Scan for the cell matching the given text and deliver its (X, Y) coordinate at center. 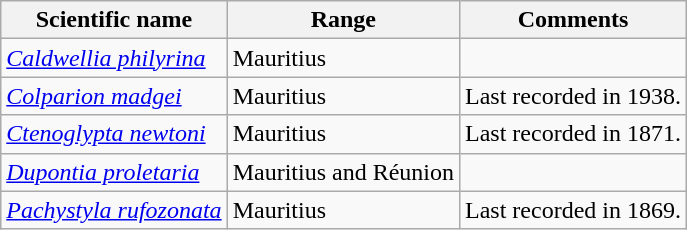
Comments (574, 20)
Last recorded in 1869. (574, 210)
Dupontia proletaria (114, 172)
Colparion madgei (114, 96)
Caldwellia philyrina (114, 58)
Scientific name (114, 20)
Ctenoglypta newtoni (114, 134)
Last recorded in 1871. (574, 134)
Range (343, 20)
Pachystyla rufozonata (114, 210)
Mauritius and Réunion (343, 172)
Last recorded in 1938. (574, 96)
